Return [x, y] of the center of cell containing provided text 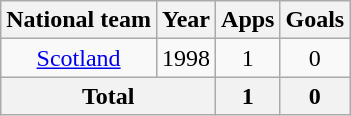
Apps [248, 20]
1998 [186, 58]
Total [108, 96]
National team [79, 20]
Scotland [79, 58]
Goals [315, 20]
Year [186, 20]
